Pinpoint the cell where the given text exists, returning its [x, y] midpoint coordinate. 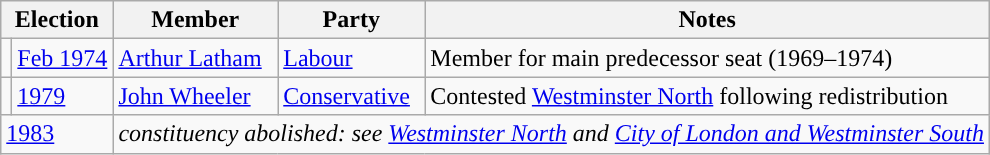
Conservative [352, 96]
John Wheeler [196, 96]
Notes [708, 20]
Contested Westminster North following redistribution [708, 96]
Labour [352, 58]
1983 [57, 134]
Party [352, 20]
Member [196, 20]
Arthur Latham [196, 58]
Election [57, 20]
Member for main predecessor seat (1969–1974) [708, 58]
constituency abolished: see Westminster North and City of London and Westminster South [552, 134]
Feb 1974 [62, 58]
1979 [62, 96]
